Output the [x, y] coordinate of the center of the cell containing the given text.  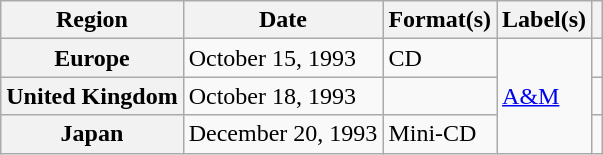
Mini-CD [440, 134]
Europe [92, 58]
A&M [544, 96]
October 18, 1993 [283, 96]
United Kingdom [92, 96]
Label(s) [544, 20]
Date [283, 20]
October 15, 1993 [283, 58]
December 20, 1993 [283, 134]
Region [92, 20]
CD [440, 58]
Japan [92, 134]
Format(s) [440, 20]
